Provide the (X, Y) coordinate of the cell's center where the given text is located.  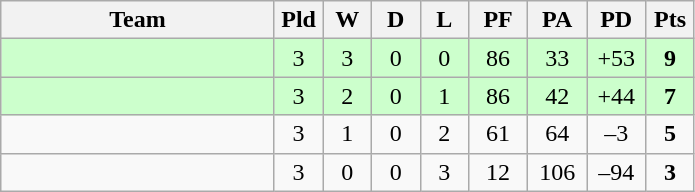
D (396, 20)
+44 (616, 96)
Team (138, 20)
33 (558, 58)
PA (558, 20)
–3 (616, 134)
PF (498, 20)
Pld (298, 20)
+53 (616, 58)
5 (670, 134)
PD (616, 20)
42 (558, 96)
64 (558, 134)
–94 (616, 172)
61 (498, 134)
Pts (670, 20)
12 (498, 172)
7 (670, 96)
9 (670, 58)
L (444, 20)
W (348, 20)
106 (558, 172)
